Output the (X, Y) coordinate of the center of the cell containing the given text.  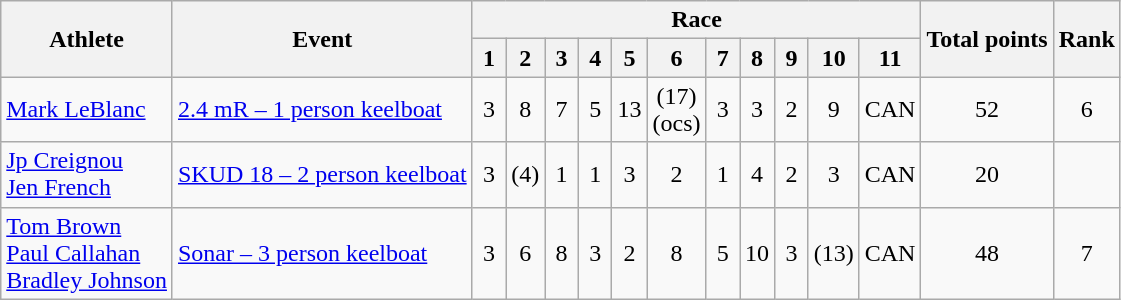
Athlete (87, 39)
Sonar – 3 person keelboat (322, 253)
(17) (ocs) (676, 110)
(4) (526, 174)
Jp CreignouJen French (87, 174)
52 (987, 110)
SKUD 18 – 2 person keelboat (322, 174)
Rank (1086, 39)
Tom BrownPaul CallahanBradley Johnson (87, 253)
Event (322, 39)
Mark LeBlanc (87, 110)
2.4 mR – 1 person keelboat (322, 110)
Race (696, 20)
(13) (834, 253)
13 (630, 110)
20 (987, 174)
11 (890, 58)
Total points (987, 39)
48 (987, 253)
